Return the [X, Y] coordinate for the center point of the cell that contains the specified text.  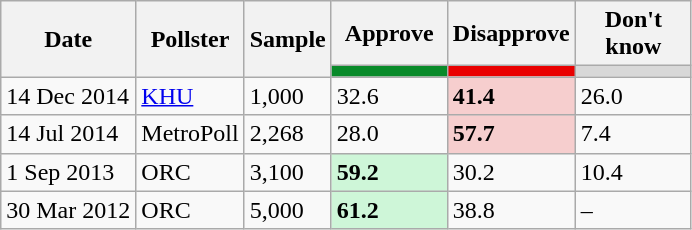
61.2 [389, 210]
2,268 [288, 134]
5,000 [288, 210]
1,000 [288, 96]
1 Sep 2013 [68, 172]
Pollster [190, 39]
59.2 [389, 172]
Sample [288, 39]
3,100 [288, 172]
28.0 [389, 134]
Approve [389, 34]
Disapprove [511, 34]
26.0 [633, 96]
30.2 [511, 172]
32.6 [389, 96]
KHU [190, 96]
14 Dec 2014 [68, 96]
Date [68, 39]
MetroPoll [190, 134]
– [633, 210]
41.4 [511, 96]
30 Mar 2012 [68, 210]
Don't know [633, 34]
14 Jul 2014 [68, 134]
57.7 [511, 134]
7.4 [633, 134]
38.8 [511, 210]
10.4 [633, 172]
